Output the [X, Y] coordinate of the center of the cell containing the given text.  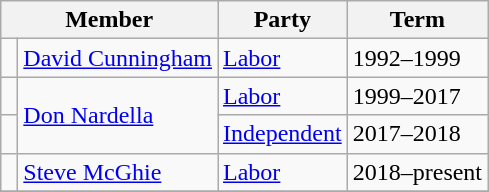
2017–2018 [417, 134]
David Cunningham [118, 58]
1999–2017 [417, 96]
Don Nardella [118, 115]
Member [110, 20]
Independent [283, 134]
Term [417, 20]
Party [283, 20]
1992–1999 [417, 58]
2018–present [417, 172]
Steve McGhie [118, 172]
